Find where the given text appears and provide that cell's center as [X, Y] coordinate. 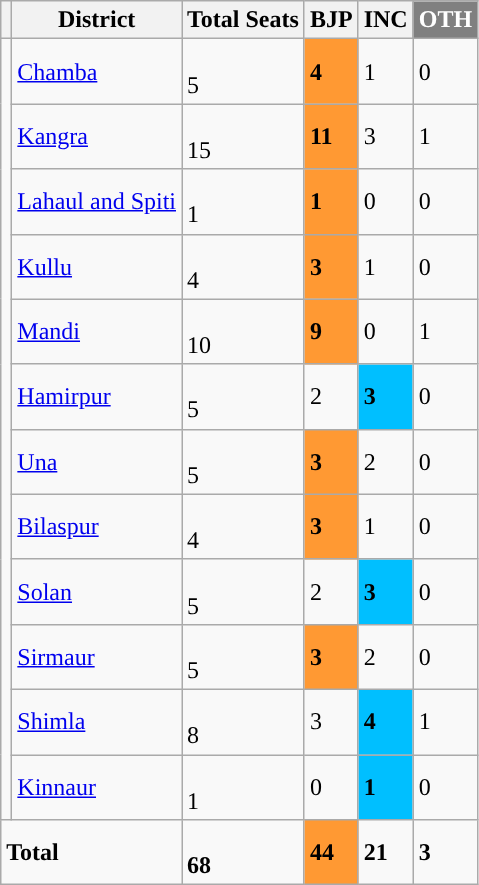
District [97, 20]
Chamba [97, 72]
Hamirpur [97, 396]
Lahaul and Spiti [97, 202]
BJP [331, 20]
44 [331, 852]
Kangra [97, 136]
21 [386, 852]
Kinnaur [97, 786]
8 [244, 722]
11 [331, 136]
OTH [445, 20]
INC [386, 20]
9 [331, 332]
Mandi [97, 332]
Shimla [97, 722]
15 [244, 136]
Total [92, 852]
Solan [97, 592]
10 [244, 332]
Bilaspur [97, 526]
Total Seats [244, 20]
Sirmaur [97, 656]
Kullu [97, 266]
Una [97, 462]
68 [244, 852]
